Return the (X, Y) coordinate for the center point of the cell that contains the specified text.  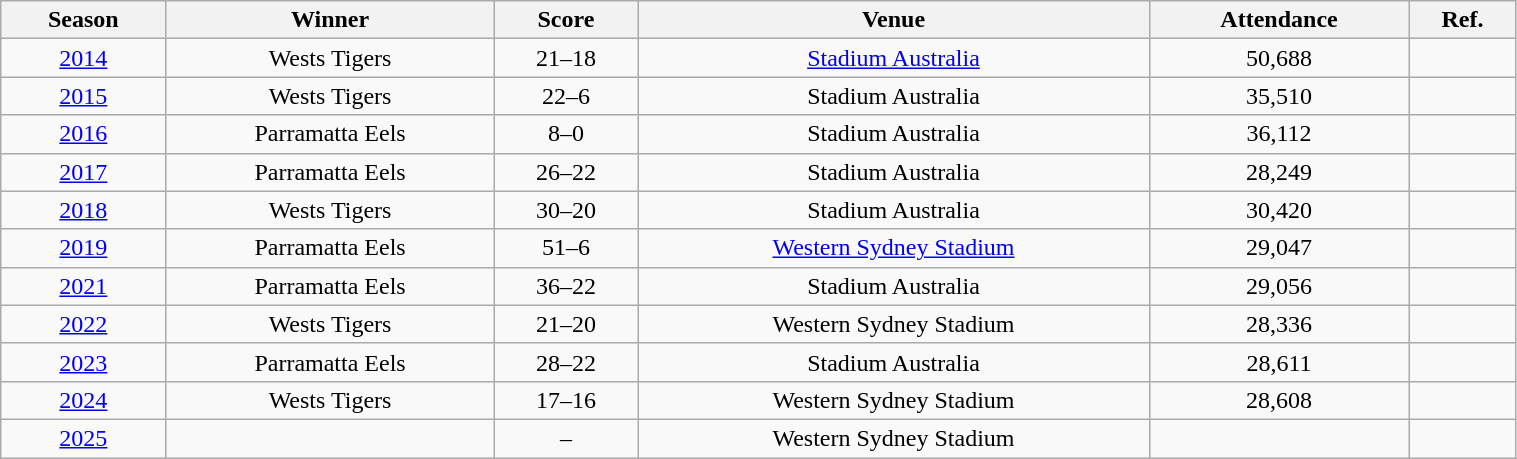
21–20 (566, 324)
2024 (84, 400)
28–22 (566, 362)
36,112 (1279, 134)
2014 (84, 58)
8–0 (566, 134)
2025 (84, 438)
Ref. (1462, 20)
2023 (84, 362)
26–22 (566, 172)
Venue (894, 20)
2022 (84, 324)
28,249 (1279, 172)
21–18 (566, 58)
Attendance (1279, 20)
22–6 (566, 96)
– (566, 438)
2019 (84, 248)
2017 (84, 172)
29,047 (1279, 248)
51–6 (566, 248)
Winner (330, 20)
35,510 (1279, 96)
2016 (84, 134)
28,336 (1279, 324)
30,420 (1279, 210)
30–20 (566, 210)
28,608 (1279, 400)
29,056 (1279, 286)
Score (566, 20)
50,688 (1279, 58)
2015 (84, 96)
2021 (84, 286)
17–16 (566, 400)
2018 (84, 210)
36–22 (566, 286)
28,611 (1279, 362)
Season (84, 20)
